Detect which cell encompasses the target text, then output its (x, y) center coordinate. 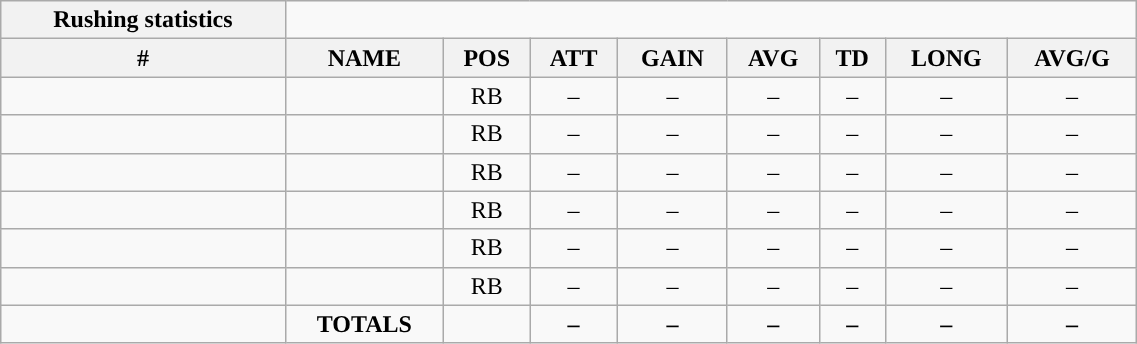
AVG/G (1072, 58)
ATT (574, 58)
AVG (773, 58)
TOTALS (364, 324)
GAIN (672, 58)
Rushing statistics (143, 20)
# (143, 58)
LONG (946, 58)
NAME (364, 58)
POS (487, 58)
TD (852, 58)
